Identify which cell holds the provided text, then report its [X, Y] central coordinate. 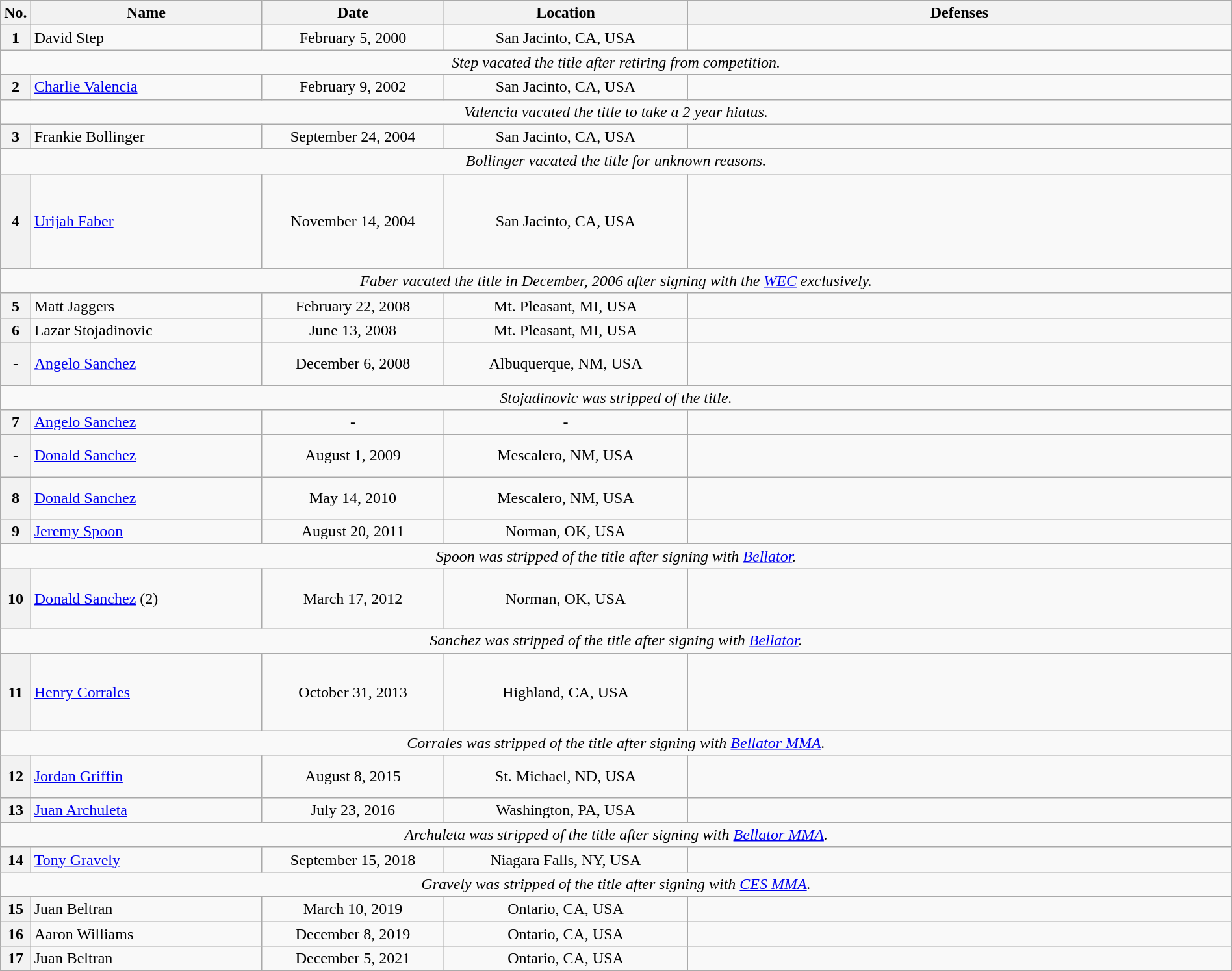
10 [16, 599]
Highland, CA, USA [565, 692]
14 [16, 859]
16 [16, 934]
Urijah Faber [146, 221]
Jordan Griffin [146, 776]
Donald Sanchez (2) [146, 599]
December 8, 2019 [353, 934]
6 [16, 330]
3 [16, 136]
David Step [146, 38]
February 9, 2002 [353, 87]
September 24, 2004 [353, 136]
1 [16, 38]
Sanchez was stripped of the title after signing with Bellator. [616, 641]
Corrales was stripped of the title after signing with Bellator MMA. [616, 743]
September 15, 2018 [353, 859]
August 1, 2009 [353, 456]
Charlie Valencia [146, 87]
8 [16, 498]
15 [16, 909]
Gravely was stripped of the title after signing with CES MMA. [616, 884]
Aaron Williams [146, 934]
Date [353, 13]
9 [16, 532]
March 10, 2019 [353, 909]
2 [16, 87]
Stojadinovic was stripped of the title. [616, 397]
Juan Archuleta [146, 810]
St. Michael, ND, USA [565, 776]
13 [16, 810]
May 14, 2010 [353, 498]
August 8, 2015 [353, 776]
Albuquerque, NM, USA [565, 364]
11 [16, 692]
February 22, 2008 [353, 305]
Defenses [960, 13]
November 14, 2004 [353, 221]
February 5, 2000 [353, 38]
December 6, 2008 [353, 364]
17 [16, 959]
Name [146, 13]
Valencia vacated the title to take a 2 year hiatus. [616, 112]
March 17, 2012 [353, 599]
Archuleta was stripped of the title after signing with Bellator MMA. [616, 835]
Washington, PA, USA [565, 810]
12 [16, 776]
December 5, 2021 [353, 959]
No. [16, 13]
Frankie Bollinger [146, 136]
Spoon was stripped of the title after signing with Bellator. [616, 556]
Tony Gravely [146, 859]
Henry Corrales [146, 692]
June 13, 2008 [353, 330]
Bollinger vacated the title for unknown reasons. [616, 161]
Matt Jaggers [146, 305]
August 20, 2011 [353, 532]
July 23, 2016 [353, 810]
Faber vacated the title in December, 2006 after signing with the WEC exclusively. [616, 281]
Step vacated the title after retiring from competition. [616, 62]
October 31, 2013 [353, 692]
Jeremy Spoon [146, 532]
Lazar Stojadinovic [146, 330]
4 [16, 221]
7 [16, 422]
5 [16, 305]
Niagara Falls, NY, USA [565, 859]
Location [565, 13]
